Output the [X, Y] coordinate of the center of the cell containing the given text.  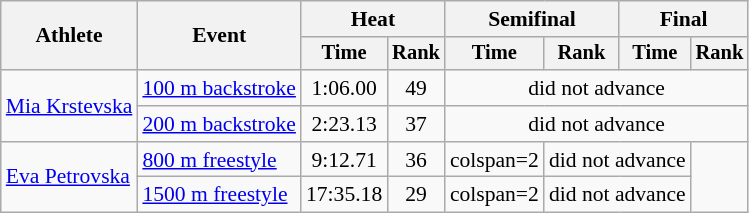
37 [416, 124]
100 m backstroke [219, 88]
36 [416, 160]
9:12.71 [344, 160]
1500 m freestyle [219, 195]
17:35.18 [344, 195]
29 [416, 195]
Semifinal [532, 19]
49 [416, 88]
Final [684, 19]
1:06.00 [344, 88]
Eva Petrovska [70, 178]
Mia Krstevska [70, 106]
Heat [373, 19]
Athlete [70, 36]
Event [219, 36]
200 m backstroke [219, 124]
800 m freestyle [219, 160]
2:23.13 [344, 124]
